Provide the [X, Y] coordinate of the cell's center where the given text is located.  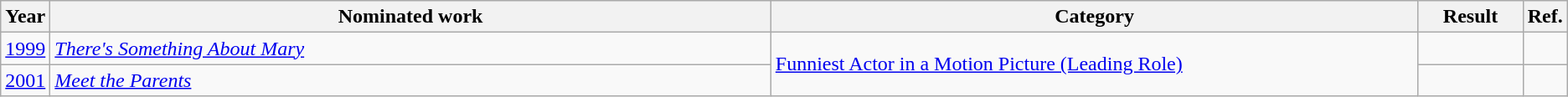
Category [1094, 17]
Year [25, 17]
Nominated work [410, 17]
There's Something About Mary [410, 48]
Result [1471, 17]
Funniest Actor in a Motion Picture (Leading Role) [1094, 64]
Meet the Parents [410, 80]
2001 [25, 80]
1999 [25, 48]
Ref. [1545, 17]
